Identify which cell holds the provided text, then report its [X, Y] central coordinate. 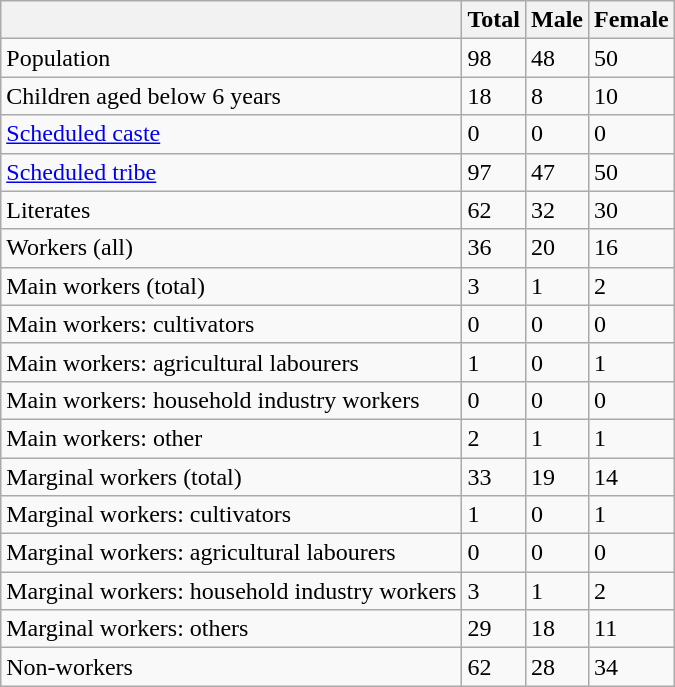
Children aged below 6 years [232, 96]
47 [558, 172]
14 [632, 477]
Main workers (total) [232, 286]
Total [494, 20]
Marginal workers: cultivators [232, 515]
33 [494, 477]
28 [558, 667]
34 [632, 667]
Marginal workers: household industry workers [232, 591]
Workers (all) [232, 248]
19 [558, 477]
Marginal workers: agricultural labourers [232, 553]
Male [558, 20]
30 [632, 210]
Main workers: other [232, 438]
16 [632, 248]
Female [632, 20]
Population [232, 58]
Scheduled tribe [232, 172]
97 [494, 172]
11 [632, 629]
36 [494, 248]
8 [558, 96]
32 [558, 210]
Scheduled caste [232, 134]
Literates [232, 210]
Marginal workers: others [232, 629]
48 [558, 58]
Main workers: cultivators [232, 324]
29 [494, 629]
Main workers: household industry workers [232, 400]
Main workers: agricultural labourers [232, 362]
98 [494, 58]
Marginal workers (total) [232, 477]
10 [632, 96]
Non-workers [232, 667]
20 [558, 248]
